Return the (x, y) coordinate for the center point of the cell that contains the specified text.  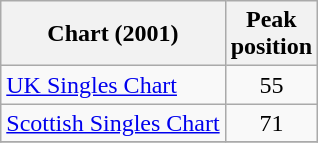
UK Singles Chart (113, 85)
Peakposition (271, 34)
Chart (2001) (113, 34)
Scottish Singles Chart (113, 123)
71 (271, 123)
55 (271, 85)
